Extract the (x, y) coordinate from the center of the cell holding the provided text.  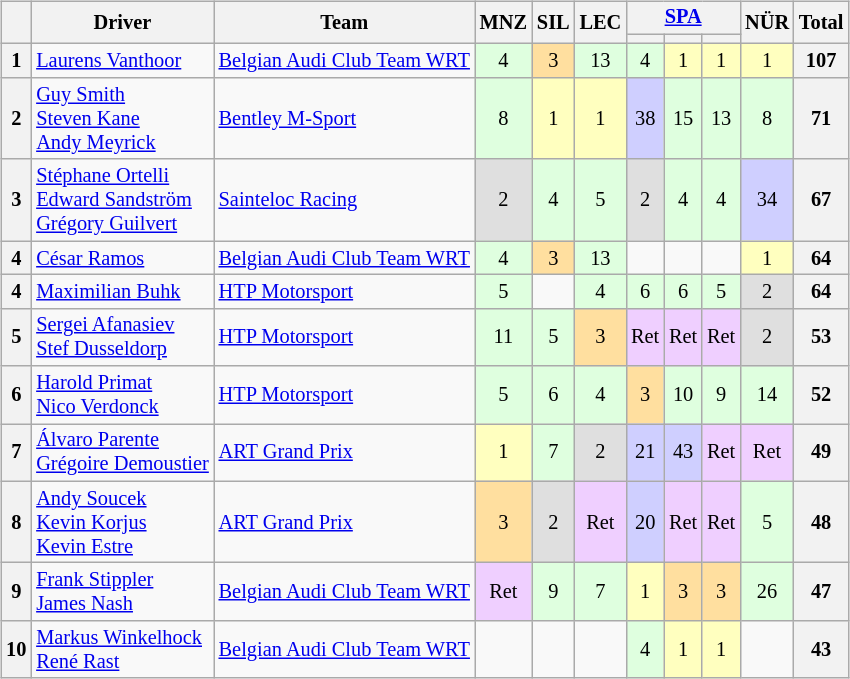
20 (645, 522)
Sainteloc Racing (344, 200)
SPA (683, 18)
LEC (601, 22)
Frank Stippler James Nash (122, 592)
Stéphane Ortelli Edward Sandström Grégory Guilvert (122, 200)
Driver (122, 22)
15 (683, 119)
53 (821, 337)
César Ramos (122, 258)
38 (645, 119)
49 (821, 453)
14 (767, 395)
26 (767, 592)
Laurens Vanthoor (122, 61)
Andy Soucek Kevin Korjus Kevin Estre (122, 522)
48 (821, 522)
67 (821, 200)
21 (645, 453)
Sergei Afanasiev Stef Dusseldorp (122, 337)
71 (821, 119)
52 (821, 395)
Álvaro Parente Grégoire Demoustier (122, 453)
Harold Primat Nico Verdonck (122, 395)
NÜR (767, 22)
Total (821, 22)
SIL (554, 22)
Guy Smith Steven Kane Andy Meyrick (122, 119)
Maximilian Buhk (122, 292)
107 (821, 61)
34 (767, 200)
Team (344, 22)
Bentley M-Sport (344, 119)
47 (821, 592)
MNZ (504, 22)
11 (504, 337)
Markus Winkelhock René Rast (122, 650)
